Scan for the cell matching the given text and deliver its (X, Y) coordinate at center. 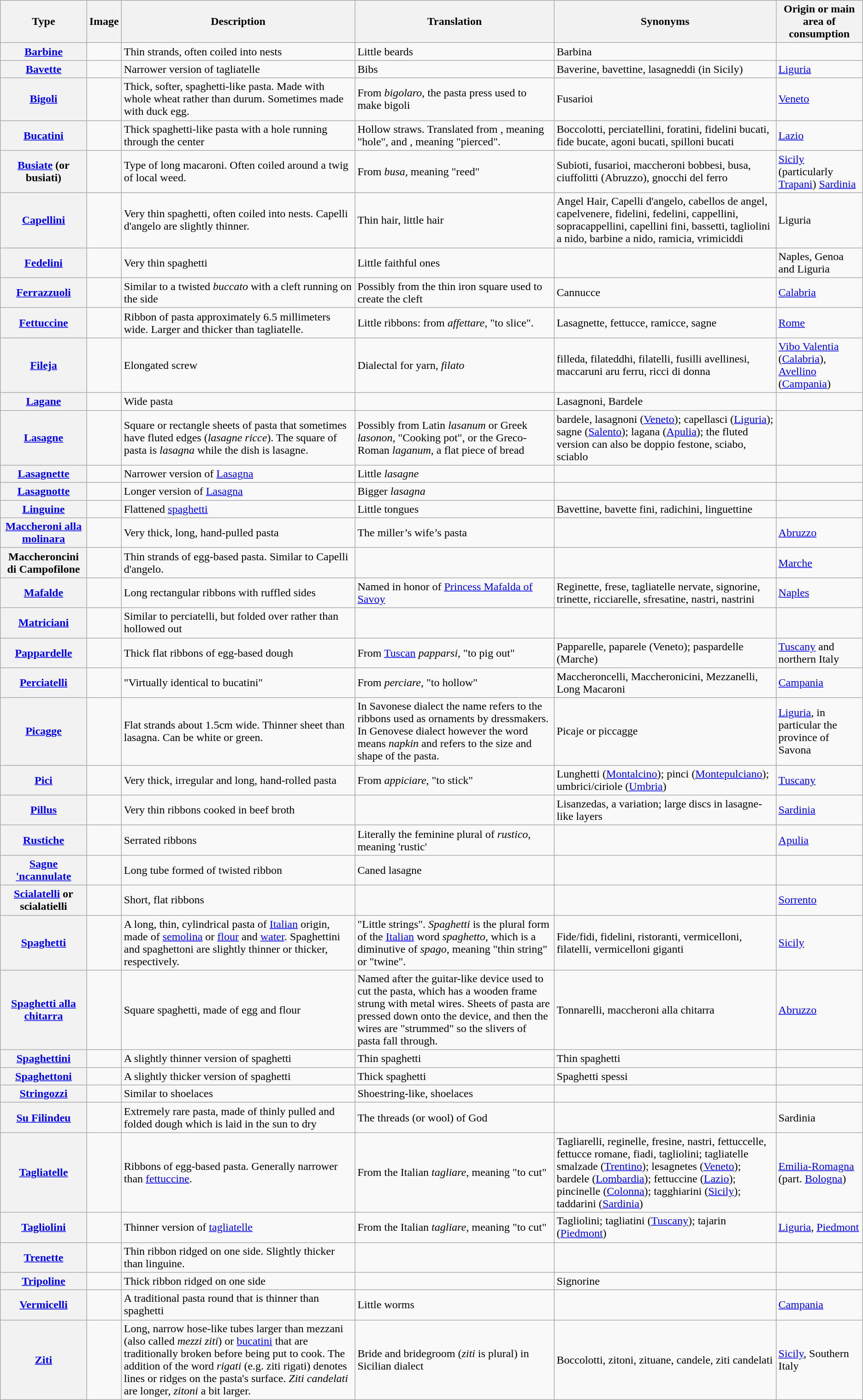
Little beards (455, 52)
Apulia (819, 840)
Description (238, 22)
Vermicelli (43, 1305)
Thin hair, little hair (455, 220)
Spaghettini (43, 1059)
Lisanzedas, a variation; large discs in lasagne-like layers (665, 810)
Bavettine, bavette fini, radichini, linguettine (665, 509)
Thin strands, often coiled into nests (238, 52)
Spaghetti alla chitarra (43, 1010)
Lasagnette (43, 474)
Thin strands of egg-based pasta. Similar to Capelli d'angelo. (238, 563)
Subioti, fusarioi, maccheroni bobbesi, busa, ciuffolitti (Abruzzo), gnocchi del ferro (665, 172)
The threads (or wool) of God (455, 1118)
Sagne 'ncannulate (43, 870)
Fedelini (43, 263)
Lasagnoni, Bardele (665, 401)
Tuscany and northern Italy (819, 653)
Emilia-Romagna (part. Bologna) (819, 1172)
Thick, softer, spaghetti-like pasta. Made with whole wheat rather than durum. Sometimes made with duck egg. (238, 99)
From busa, meaning "reed" (455, 172)
Very thin spaghetti (238, 263)
Little ribbons: from affettare, "to slice". (455, 323)
Fusarioi (665, 99)
Bride and bridegroom (ziti is plural) in Sicilian dialect (455, 1359)
Square spaghetti, made of egg and flour (238, 1010)
Dialectal for yarn, filato (455, 365)
Fide/fidi, fidelini, ristoranti, vermicelloni, filatelli, vermicelloni giganti (665, 943)
Spaghettoni (43, 1076)
Fettuccine (43, 323)
Little worms (455, 1305)
Maccheroni alla molinara (43, 533)
Perciatelli (43, 682)
bardele, lasagnoni (Veneto); capellasci (Liguria); sagne (Salento); lagana (Apulia); the fluted version can also be doppio festone, sciabo, sciablo (665, 438)
Narrower version of tagliatelle (238, 69)
Sicily (819, 943)
Tuscany (819, 780)
Naples, Genoa and Liguria (819, 263)
Wide pasta (238, 401)
Su Filindeu (43, 1118)
From appiciare, "to stick" (455, 780)
Little lasagne (455, 474)
Signorine (665, 1281)
Hollow straws. Translated from , meaning "hole", and , meaning "pierced". (455, 136)
Named in honor of Princess Mafalda of Savoy (455, 593)
Flattened spaghetti (238, 509)
Translation (455, 22)
Rome (819, 323)
"Little strings". Spaghetti is the plural form of the Italian word spaghetto, which is a diminutive of spago, meaning "thin string" or "twine". (455, 943)
Scialatelli or scialatielli (43, 900)
Little faithful ones (455, 263)
From Tuscan papparsi, "to pig out" (455, 653)
Thinner version of tagliatelle (238, 1228)
Lasagnette, fettucce, ramicce, sagne (665, 323)
Lagane (43, 401)
Tagliatelle (43, 1172)
Calabria (819, 292)
Trenette (43, 1257)
Linguine (43, 509)
"Virtually identical to bucatini" (238, 682)
The miller’s wife’s pasta (455, 533)
From bigolaro, the pasta press used to make bigoli (455, 99)
Barbina (665, 52)
Ribbons of egg-based pasta. Generally narrower than fettuccine. (238, 1172)
Serrated ribbons (238, 840)
Flat strands about 1.5cm wide. Thinner sheet than lasagna. Can be white or green. (238, 731)
Busiate (or busiati) (43, 172)
Longer version of Lasagna (238, 492)
Elongated screw (238, 365)
Very thin spaghetti, often coiled into nests. Capelli d'angelo are slightly thinner. (238, 220)
Little tongues (455, 509)
Pappardelle (43, 653)
Thin ribbon ridged on one side. Slightly thicker than linguine. (238, 1257)
A slightly thinner version of spaghetti (238, 1059)
Boccolotti, zitoni, zituane, candele, ziti candelati (665, 1359)
Very thick, irregular and long, hand-rolled pasta (238, 780)
Very thin ribbons cooked in beef broth (238, 810)
Naples (819, 593)
Maccheroncelli, Maccheronicini, Mezzanelli, Long Macaroni (665, 682)
Picaje or piccagge (665, 731)
Tripoline (43, 1281)
Caned lasagne (455, 870)
Bigger lasagna (455, 492)
Literally the feminine plural of rustico, meaning 'rustic' (455, 840)
Rustiche (43, 840)
Ziti (43, 1359)
Type (43, 22)
Barbine (43, 52)
Thick spaghetti-like pasta with a hole running through the center (238, 136)
Bucatini (43, 136)
Origin or main area of consumption (819, 22)
Baverine, bavettine, lasagneddi (in Sicily) (665, 69)
Square or rectangle sheets of pasta that sometimes have fluted edges (lasagne ricce). The square of pasta is lasagna while the dish is lasagne. (238, 438)
Mafalde (43, 593)
Vibo Valentia (Calabria), Avellino (Campania) (819, 365)
Sicily, Southern Italy (819, 1359)
Veneto (819, 99)
Thick spaghetti (455, 1076)
Sicily (particularly Trapani) Sardinia (819, 172)
From perciare, "to hollow" (455, 682)
Pici (43, 780)
Bavette (43, 69)
Lasagnotte (43, 492)
Very thick, long, hand-pulled pasta (238, 533)
Long rectangular ribbons with ruffled sides (238, 593)
Similar to a twisted buccato with a cleft running on the side (238, 292)
Stringozzi (43, 1094)
Papparelle, paparele (Veneto); paspardelle (Marche) (665, 653)
Short, flat ribbons (238, 900)
Shoestring-like, shoelaces (455, 1094)
Tonnarelli, maccheroni alla chitarra (665, 1010)
Matriciani (43, 623)
Pillus (43, 810)
Liguria, in particular the province of Savona (819, 731)
Possibly from the thin iron square used to create the cleft (455, 292)
Liguria, Piedmont (819, 1228)
Image (104, 22)
Spaghetti (43, 943)
Bibs (455, 69)
Extremely rare pasta, made of thinly pulled and folded dough which is laid in the sun to dry (238, 1118)
Tagliolini (43, 1228)
Narrower version of Lasagna (238, 474)
Synonyms (665, 22)
Reginette, frese, tagliatelle nervate, signorine, trinette, ricciarelle, sfresatine, nastri, nastrini (665, 593)
Capellini (43, 220)
filleda, filateddhi, filatelli, fusilli avellinesi, maccaruni aru ferru, ricci di donna (665, 365)
Bigoli (43, 99)
Thick ribbon ridged on one side (238, 1281)
Type of long macaroni. Often coiled around a twig of local weed. (238, 172)
Sorrento (819, 900)
Possibly from Latin lasanum or Greek lasonon, "Cooking pot", or the Greco-Roman laganum, a flat piece of bread (455, 438)
Spaghetti spessi (665, 1076)
Ribbon of pasta approximately 6.5 millimeters wide. Larger and thicker than tagliatelle. (238, 323)
Maccheroncini di Campofilone (43, 563)
Lazio (819, 136)
Long tube formed of twisted ribbon (238, 870)
Cannucce (665, 292)
Similar to shoelaces (238, 1094)
Picagge (43, 731)
A traditional pasta round that is thinner than spaghetti (238, 1305)
A slightly thicker version of spaghetti (238, 1076)
Marche (819, 563)
Ferrazzuoli (43, 292)
Tagliolini; tagliatini (Tuscany); tajarin (Piedmont) (665, 1228)
Lunghetti (Montalcino); pinci (Montepulciano); umbrici/ciriole (Umbria) (665, 780)
Thick flat ribbons of egg-based dough (238, 653)
Boccolotti, perciatellini, foratini, fidelini bucati, fide bucate, agoni bucati, spilloni bucati (665, 136)
Lasagne (43, 438)
Similar to perciatelli, but folded over rather than hollowed out (238, 623)
Fileja (43, 365)
